From the cell containing the given text, extract its center point as [x, y] coordinate. 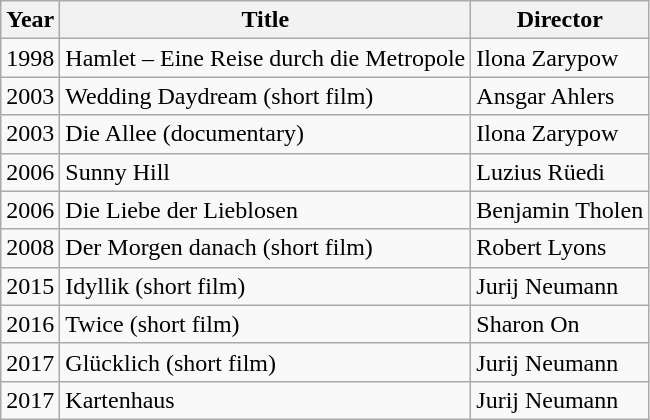
Glücklich (short film) [266, 362]
Sharon On [560, 324]
Benjamin Tholen [560, 210]
Twice (short film) [266, 324]
Title [266, 20]
2008 [30, 248]
2015 [30, 286]
Sunny Hill [266, 172]
Robert Lyons [560, 248]
Die Liebe der Lieblosen [266, 210]
Idyllik (short film) [266, 286]
1998 [30, 58]
Director [560, 20]
Der Morgen danach (short film) [266, 248]
Wedding Daydream (short film) [266, 96]
Die Allee (documentary) [266, 134]
Luzius Rüedi [560, 172]
Kartenhaus [266, 400]
Hamlet – Eine Reise durch die Metropole [266, 58]
Year [30, 20]
2016 [30, 324]
Ansgar Ahlers [560, 96]
